Pinpoint the cell where the given text exists, returning its (x, y) midpoint coordinate. 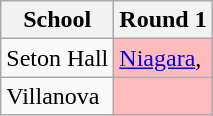
Round 1 (163, 20)
Villanova (58, 96)
Seton Hall (58, 58)
School (58, 20)
Niagara, (163, 58)
